For the text-containing cell, return its midpoint in [x, y] coordinate format. 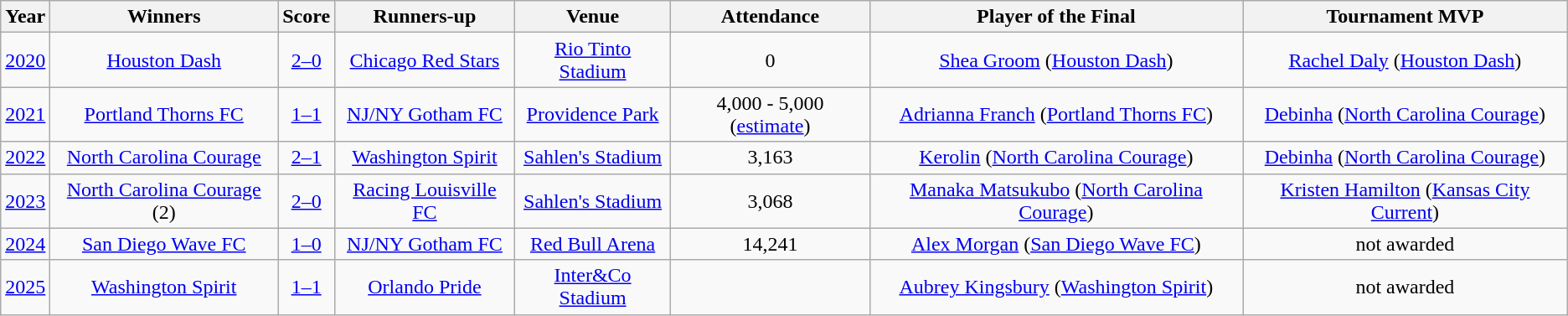
2022 [25, 158]
2024 [25, 244]
Portland Thorns FC [164, 114]
Adrianna Franch (Portland Thorns FC) [1055, 114]
Player of the Final [1055, 17]
4,000 - 5,000 (estimate) [771, 114]
3,163 [771, 158]
Venue [593, 17]
Providence Park [593, 114]
Kristen Hamilton (Kansas City Current) [1406, 201]
14,241 [771, 244]
Tournament MVP [1406, 17]
Score [307, 17]
2025 [25, 287]
Manaka Matsukubo (North Carolina Courage) [1055, 201]
Winners [164, 17]
San Diego Wave FC [164, 244]
2021 [25, 114]
North Carolina Courage [164, 158]
Orlando Pride [426, 287]
1–0 [307, 244]
Alex Morgan (San Diego Wave FC) [1055, 244]
2023 [25, 201]
Houston Dash [164, 60]
2–1 [307, 158]
Aubrey Kingsbury (Washington Spirit) [1055, 287]
Red Bull Arena [593, 244]
Inter&Co Stadium [593, 287]
Shea Groom (Houston Dash) [1055, 60]
Rachel Daly (Houston Dash) [1406, 60]
Kerolin (North Carolina Courage) [1055, 158]
Rio Tinto Stadium [593, 60]
Attendance [771, 17]
0 [771, 60]
2020 [25, 60]
3,068 [771, 201]
Racing Louisville FC [426, 201]
Runners-up [426, 17]
North Carolina Courage (2) [164, 201]
Chicago Red Stars [426, 60]
Year [25, 17]
